From the cell containing the given text, extract its center point as (X, Y) coordinate. 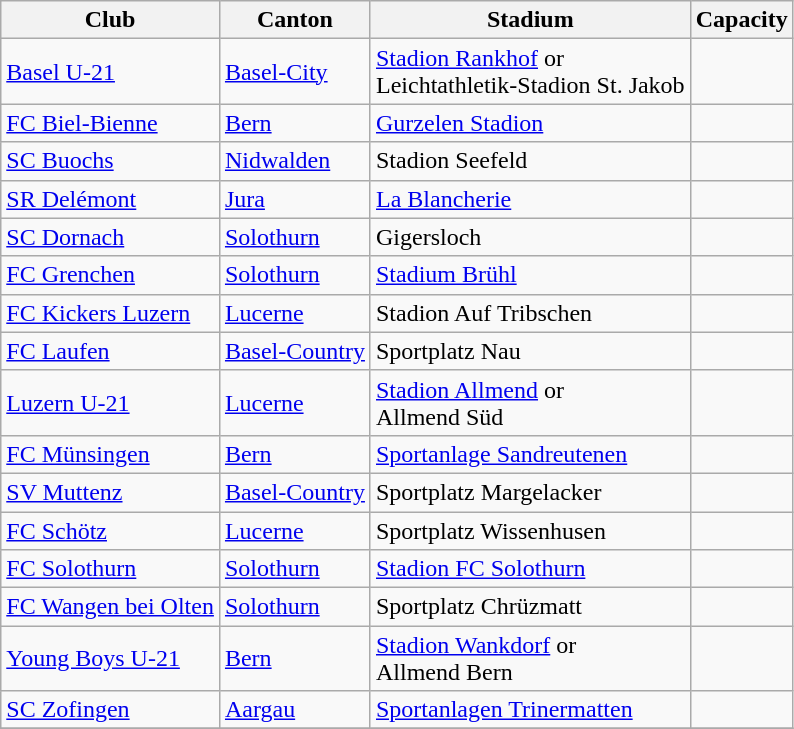
Basel U-21 (110, 72)
Stadion Seefeld (530, 161)
Sportanlagen Trinermatten (530, 710)
FC Kickers Luzern (110, 313)
Club (110, 20)
Nidwalden (294, 161)
Aargau (294, 710)
Gurzelen Stadion (530, 123)
Stadium (530, 20)
Jura (294, 199)
FC Wangen bei Olten (110, 607)
FC Biel-Bienne (110, 123)
Capacity (742, 20)
FC Schötz (110, 531)
Stadion FC Solothurn (530, 569)
Basel-City (294, 72)
Young Boys U-21 (110, 658)
Stadion Auf Tribschen (530, 313)
Stadium Brühl (530, 275)
Canton (294, 20)
SR Delémont (110, 199)
Gigersloch (530, 237)
FC Laufen (110, 351)
FC Grenchen (110, 275)
Stadion Wankdorf orAllmend Bern (530, 658)
Stadion Allmend orAllmend Süd (530, 402)
Stadion Rankhof orLeichtathletik-Stadion St. Jakob (530, 72)
Luzern U-21 (110, 402)
FC Solothurn (110, 569)
FC Münsingen (110, 454)
Sportanlage Sandreutenen (530, 454)
Sportplatz Chrüzmatt (530, 607)
SC Dornach (110, 237)
SC Zofingen (110, 710)
Sportplatz Margelacker (530, 492)
Sportplatz Wissenhusen (530, 531)
La Blancherie (530, 199)
SC Buochs (110, 161)
Sportplatz Nau (530, 351)
SV Muttenz (110, 492)
